Identify which cell holds the provided text, then report its [X, Y] central coordinate. 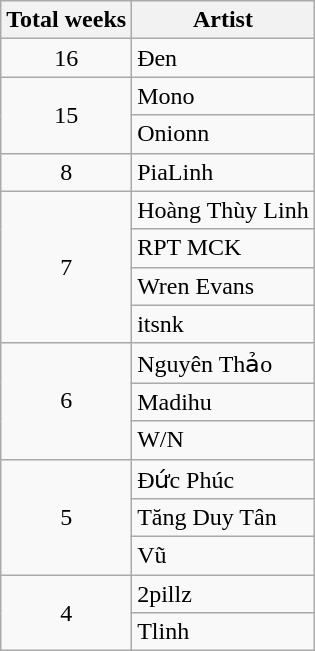
Hoàng Thùy Linh [224, 210]
Vũ [224, 556]
Wren Evans [224, 286]
Tlinh [224, 632]
5 [66, 517]
6 [66, 401]
15 [66, 115]
RPT MCK [224, 248]
Đen [224, 58]
Đức Phúc [224, 479]
Total weeks [66, 20]
Madihu [224, 402]
PiaLinh [224, 172]
2pillz [224, 594]
Tăng Duy Tân [224, 518]
Onionn [224, 134]
7 [66, 267]
16 [66, 58]
Artist [224, 20]
W/N [224, 440]
4 [66, 613]
Mono [224, 96]
itsnk [224, 324]
8 [66, 172]
Nguyên Thảo [224, 363]
